Return [X, Y] of the center of cell containing provided text 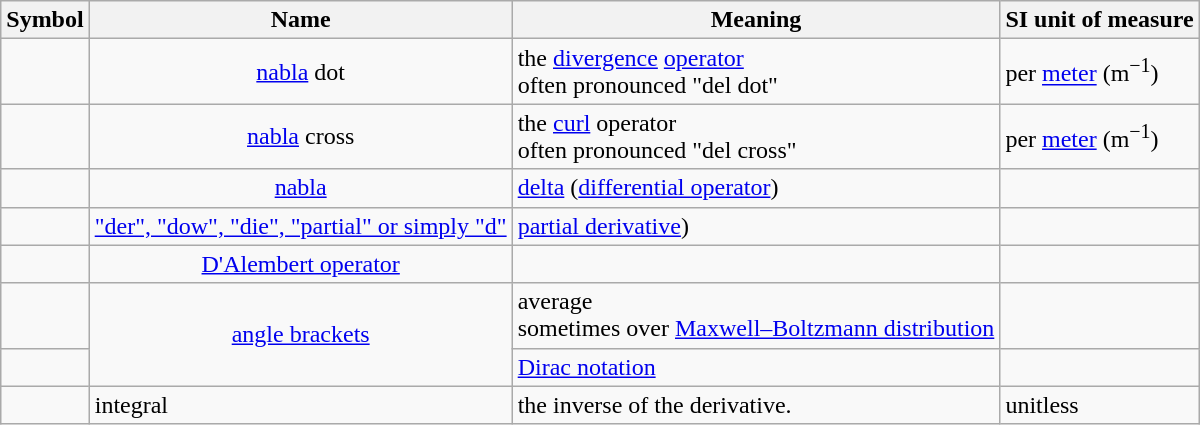
nabla [300, 188]
unitless [1100, 405]
the divergence operator often pronounced "del dot" [756, 72]
nabla dot [300, 72]
Name [300, 20]
delta (differential operator) [756, 188]
Symbol [45, 20]
Dirac notation [756, 367]
"der", "dow", "die", "partial" or simply "d" [300, 226]
SI unit of measure [1100, 20]
partial derivative) [756, 226]
nabla cross [300, 136]
D'Alembert operator [300, 264]
the inverse of the derivative. [756, 405]
Meaning [756, 20]
average sometimes over Maxwell–Boltzmann distribution [756, 316]
integral [300, 405]
the curl operator often pronounced "del cross" [756, 136]
angle brackets [300, 334]
